Scan for the cell matching the given text and deliver its [x, y] coordinate at center. 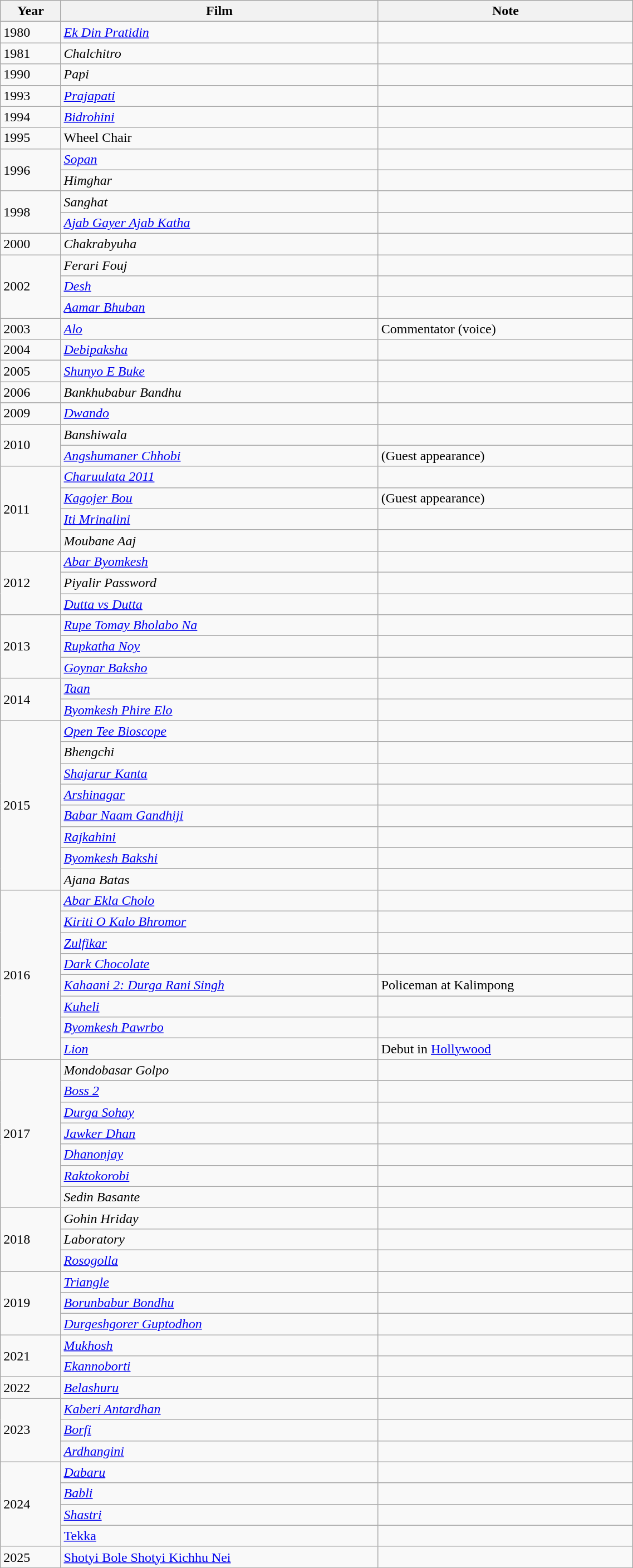
1995 [31, 138]
Kaberi Antardhan [219, 1409]
Commentator (voice) [506, 329]
Mondobasar Golpo [219, 1070]
Durgeshgorer Guptodhon [219, 1324]
Abar Byomkesh [219, 561]
Desh [219, 287]
Kahaani 2: Durga Rani Singh [219, 985]
Wheel Chair [219, 138]
Kagojer Bou [219, 498]
Sanghat [219, 201]
Sedin Basante [219, 1197]
Babar Naam Gandhiji [219, 816]
Bhengchi [219, 752]
Triangle [219, 1281]
Chakrabyuha [219, 244]
Arshinagar [219, 795]
Iti Mrinalini [219, 519]
1980 [31, 32]
2006 [31, 392]
2022 [31, 1388]
Aamar Bhuban [219, 308]
2011 [31, 509]
Goynar Baksho [219, 668]
Open Tee Bioscope [219, 731]
Shastri [219, 1515]
Dabaru [219, 1472]
Borunbabur Bondhu [219, 1303]
2004 [31, 350]
2002 [31, 287]
1994 [31, 117]
Angshumaner Chhobi [219, 456]
Lion [219, 1049]
Babli [219, 1493]
Debipaksha [219, 350]
Raktokorobi [219, 1176]
2015 [31, 805]
Shunyo E Buke [219, 371]
Piyalir Password [219, 583]
Himghar [219, 180]
2014 [31, 699]
Rajkahini [219, 837]
Gohin Hriday [219, 1218]
Note [506, 11]
Sopan [219, 159]
Dhanonjay [219, 1155]
Bidrohini [219, 117]
2000 [31, 244]
1996 [31, 170]
Kiriti O Kalo Bhromor [219, 921]
2003 [31, 329]
Ekannoborti [219, 1367]
Byomkesh Bakshi [219, 858]
2023 [31, 1430]
Mukhosh [219, 1345]
2012 [31, 583]
Prajapati [219, 96]
Ajana Batas [219, 879]
2018 [31, 1239]
Ferari Fouj [219, 265]
2005 [31, 371]
Debut in Hollywood [506, 1049]
Taan [219, 689]
1981 [31, 53]
2017 [31, 1133]
2010 [31, 445]
Zulfikar [219, 943]
Rosogolla [219, 1260]
Film [219, 11]
Dutta vs Dutta [219, 604]
Rupe Tomay Bholabo Na [219, 625]
Year [31, 11]
Rupkatha Noy [219, 647]
Tekka [219, 1536]
Belashuru [219, 1388]
1993 [31, 96]
2019 [31, 1303]
Jawker Dhan [219, 1133]
2025 [31, 1557]
Borfi [219, 1430]
Chalchitro [219, 53]
Banshiwala [219, 435]
Dark Chocolate [219, 964]
Moubane Aaj [219, 540]
2024 [31, 1504]
1998 [31, 212]
Policeman at Kalimpong [506, 985]
Ek Din Pratidin [219, 32]
2016 [31, 974]
Ardhangini [219, 1451]
Ajab Gayer Ajab Katha [219, 223]
2009 [31, 413]
Kuheli [219, 1007]
1990 [31, 75]
Bankhubabur Bandhu [219, 392]
Dwando [219, 413]
Shotyi Bole Shotyi Kichhu Nei [219, 1557]
Charuulata 2011 [219, 477]
Byomkesh Phire Elo [219, 710]
2013 [31, 647]
Laboratory [219, 1239]
Shajarur Kanta [219, 773]
Boss 2 [219, 1091]
2021 [31, 1356]
Durga Sohay [219, 1112]
Byomkesh Pawrbo [219, 1028]
Abar Ekla Cholo [219, 900]
Papi [219, 75]
Alo [219, 329]
